From the cell containing the given text, extract its center point as (X, Y) coordinate. 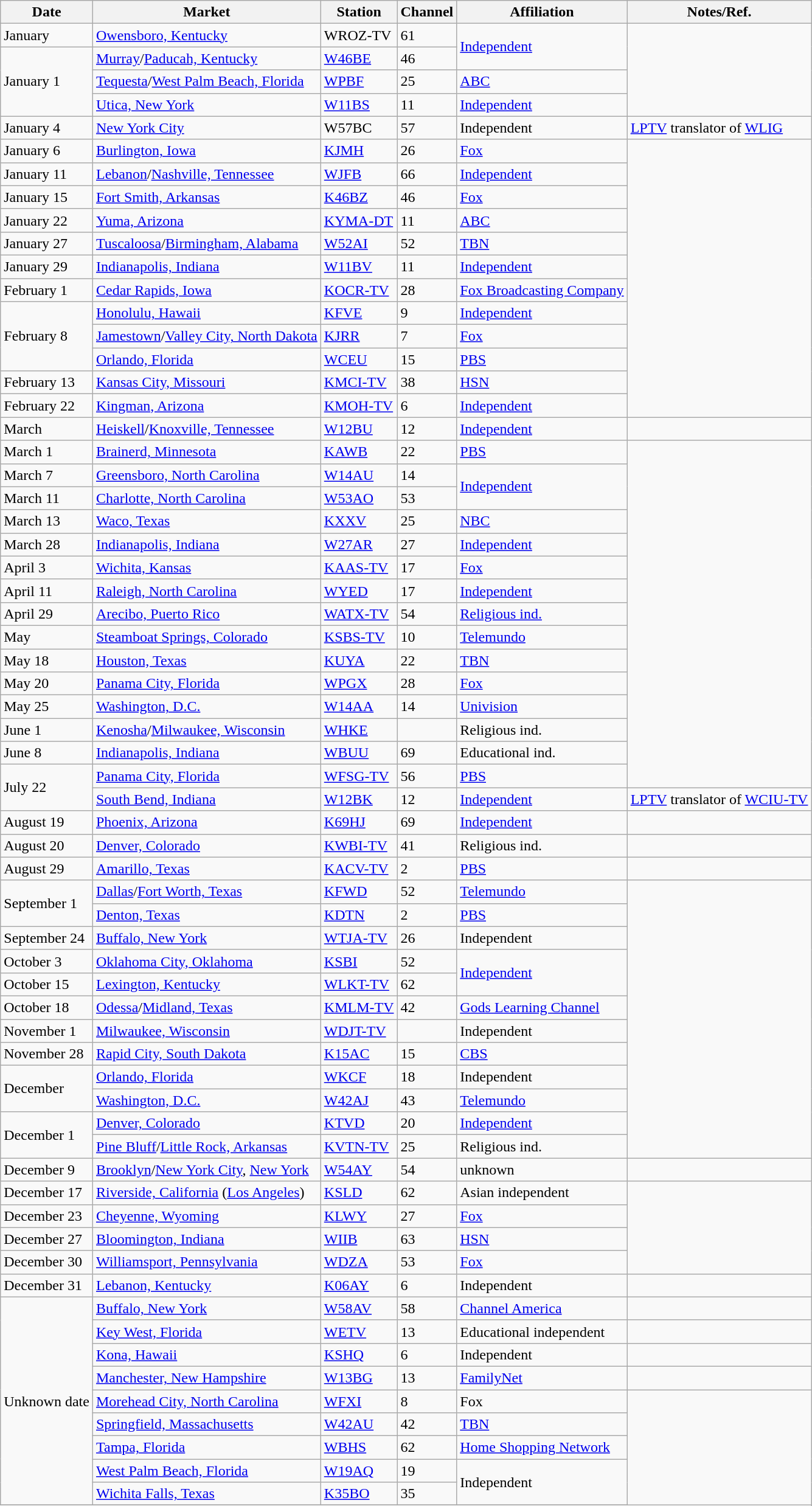
W14AU (359, 475)
Charlotte, North Carolina (207, 498)
South Bend, Indiana (207, 799)
Waco, Texas (207, 521)
October 15 (47, 984)
Pine Bluff/Little Rock, Arkansas (207, 1147)
Lebanon, Kentucky (207, 1285)
W13BG (359, 1378)
unknown (542, 1170)
KLWY (359, 1216)
Heiskell/Knoxville, Tennessee (207, 429)
Burlington, Iowa (207, 151)
Educational ind. (542, 753)
West Palm Beach, Florida (207, 1471)
Honolulu, Hawaii (207, 313)
W19AQ (359, 1471)
WLKT-TV (359, 984)
January 1 (47, 82)
April 11 (47, 591)
Murray/Paducah, Kentucky (207, 58)
KMCI-TV (359, 383)
Kansas City, Missouri (207, 383)
January 6 (47, 151)
December 27 (47, 1239)
March (47, 429)
January (47, 35)
WBUU (359, 753)
Tequesta/West Palm Beach, Florida (207, 82)
Odessa/Midland, Texas (207, 1007)
Phoenix, Arizona (207, 822)
Amarillo, Texas (207, 869)
August 20 (47, 845)
WKCF (359, 1077)
19 (427, 1471)
WFSG-TV (359, 776)
W12BU (359, 429)
Lebanon/Nashville, Tennessee (207, 174)
Kingman, Arizona (207, 406)
Lexington, Kentucky (207, 984)
December 30 (47, 1262)
KAAS-TV (359, 567)
20 (427, 1123)
Gods Learning Channel (542, 1007)
Morehead City, North Carolina (207, 1401)
WATX-TV (359, 614)
Unknown date (47, 1401)
WHKE (359, 730)
Utica, New York (207, 105)
KJMH (359, 151)
9 (427, 313)
August 19 (47, 822)
Channel (427, 12)
May (47, 637)
December 31 (47, 1285)
K06AY (359, 1285)
WDJT-TV (359, 1031)
Jamestown/Valley City, North Dakota (207, 336)
K69HJ (359, 822)
Cedar Rapids, Iowa (207, 290)
April 29 (47, 614)
January 11 (47, 174)
Station (359, 12)
KMLM-TV (359, 1007)
Williamsport, Pennsylvania (207, 1262)
KUYA (359, 660)
KSLD (359, 1193)
K46BZ (359, 197)
KSBI (359, 961)
Dallas/Fort Worth, Texas (207, 892)
56 (427, 776)
KOCR-TV (359, 290)
Milwaukee, Wisconsin (207, 1031)
Wichita, Kansas (207, 567)
December 9 (47, 1170)
W11BS (359, 105)
W46BE (359, 58)
January 29 (47, 266)
FamilyNet (542, 1378)
K35BO (359, 1494)
January 22 (47, 220)
57 (427, 128)
December 1 (47, 1135)
W58AV (359, 1308)
Kenosha/Milwaukee, Wisconsin (207, 730)
December 17 (47, 1193)
8 (427, 1401)
July 22 (47, 788)
September 1 (47, 903)
June 1 (47, 730)
KYMA-DT (359, 220)
W42AU (359, 1424)
W52AI (359, 243)
CBS (542, 1054)
Manchester, New Hampshire (207, 1378)
Univision (542, 707)
Greensboro, North Carolina (207, 475)
Tampa, Florida (207, 1448)
December 23 (47, 1216)
January 15 (47, 197)
Kona, Hawaii (207, 1355)
Houston, Texas (207, 660)
Affiliation (542, 12)
February 1 (47, 290)
Asian independent (542, 1193)
Cheyenne, Wyoming (207, 1216)
43 (427, 1100)
LPTV translator of WCIU-TV (719, 799)
KDTN (359, 915)
KSBS-TV (359, 637)
New York City (207, 128)
November 1 (47, 1031)
Key West, Florida (207, 1331)
66 (427, 174)
May 25 (47, 707)
December (47, 1089)
W54AY (359, 1170)
WTJA-TV (359, 938)
Market (207, 12)
58 (427, 1308)
W53AO (359, 498)
NBC (542, 521)
K15AC (359, 1054)
KACV-TV (359, 869)
October 3 (47, 961)
Notes/Ref. (719, 12)
LPTV translator of WLIG (719, 128)
Educational independent (542, 1331)
W27AR (359, 544)
January 27 (47, 243)
Fort Smith, Arkansas (207, 197)
10 (427, 637)
KXXV (359, 521)
WPBF (359, 82)
WBHS (359, 1448)
January 4 (47, 128)
Riverside, California (Los Angeles) (207, 1193)
W12BK (359, 799)
May 18 (47, 660)
KJRR (359, 336)
Brooklyn/New York City, New York (207, 1170)
Bloomington, Indiana (207, 1239)
KFWD (359, 892)
Channel America (542, 1308)
June 8 (47, 753)
KTVD (359, 1123)
KVTN-TV (359, 1147)
Brainerd, Minnesota (207, 452)
Tuscaloosa/Birmingham, Alabama (207, 243)
41 (427, 845)
Date (47, 12)
KAWB (359, 452)
Owensboro, Kentucky (207, 35)
WPGX (359, 684)
Home Shopping Network (542, 1448)
Arecibo, Puerto Rico (207, 614)
WDZA (359, 1262)
February 13 (47, 383)
April 3 (47, 567)
38 (427, 383)
March 13 (47, 521)
WIIB (359, 1239)
March 7 (47, 475)
W42AJ (359, 1100)
Wichita Falls, Texas (207, 1494)
WETV (359, 1331)
WFXI (359, 1401)
February 8 (47, 336)
September 24 (47, 938)
October 18 (47, 1007)
W57BC (359, 128)
18 (427, 1077)
WYED (359, 591)
Springfield, Massachusetts (207, 1424)
KFVE (359, 313)
Raleigh, North Carolina (207, 591)
Yuma, Arizona (207, 220)
7 (427, 336)
August 29 (47, 869)
KSHQ (359, 1355)
November 28 (47, 1054)
Rapid City, South Dakota (207, 1054)
W14AA (359, 707)
February 22 (47, 406)
W11BV (359, 266)
KWBI-TV (359, 845)
WJFB (359, 174)
61 (427, 35)
WCEU (359, 359)
35 (427, 1494)
KMOH-TV (359, 406)
March 28 (47, 544)
March 11 (47, 498)
Steamboat Springs, Colorado (207, 637)
March 1 (47, 452)
May 20 (47, 684)
Denton, Texas (207, 915)
WROZ-TV (359, 35)
Fox Broadcasting Company (542, 290)
63 (427, 1239)
Oklahoma City, Oklahoma (207, 961)
